Search for the cell housing the specified text and yield its [X, Y] center coordinate. 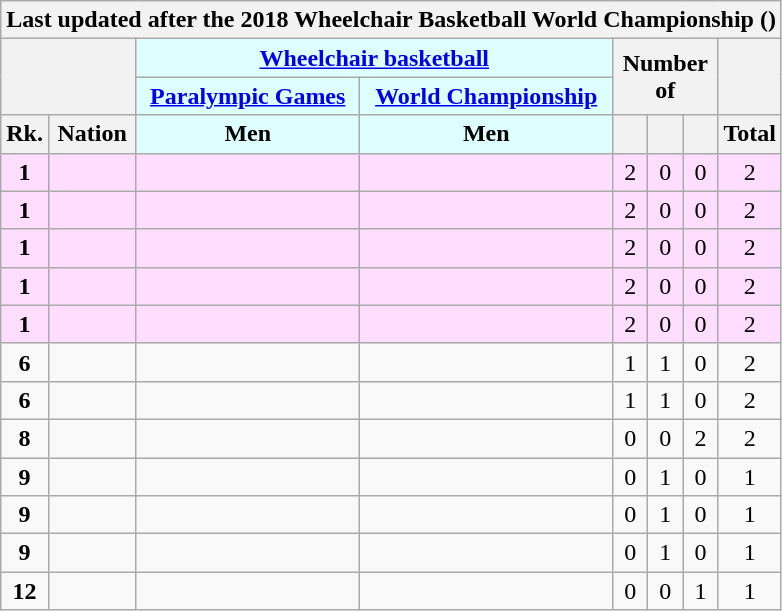
Rk. [25, 134]
Last updated after the 2018 Wheelchair Basketball World Championship () [392, 20]
World Championship [486, 96]
Paralympic Games [248, 96]
Nation [92, 134]
12 [25, 591]
Wheelchair basketball [374, 58]
Number of [666, 77]
8 [25, 438]
Total [750, 134]
